Search for the cell housing the specified text and yield its (x, y) center coordinate. 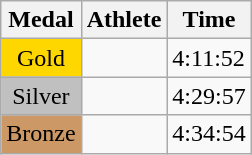
Athlete (124, 20)
Medal (41, 20)
Silver (41, 96)
Gold (41, 58)
4:29:57 (209, 96)
4:11:52 (209, 58)
Time (209, 20)
Bronze (41, 134)
4:34:54 (209, 134)
